For the text-containing cell, return its midpoint in [x, y] coordinate format. 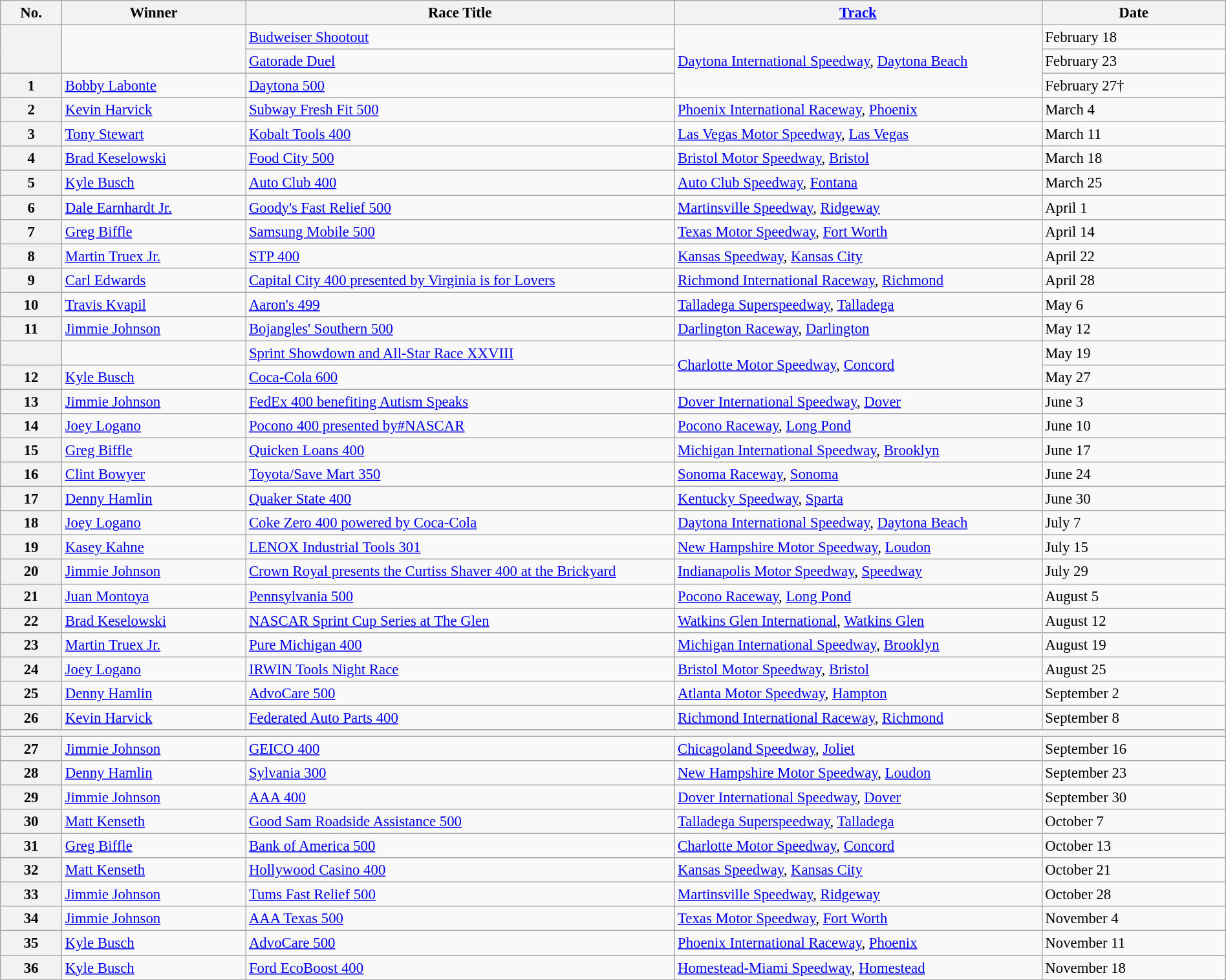
10 [31, 304]
Tony Stewart [153, 134]
February 27† [1134, 86]
September 2 [1134, 694]
Kentucky Speedway, Sparta [858, 499]
36 [31, 968]
Tums Fast Relief 500 [460, 895]
August 12 [1134, 621]
IRWIN Tools Night Race [460, 669]
3 [31, 134]
September 30 [1134, 798]
Coke Zero 400 powered by Coca-Cola [460, 523]
26 [31, 718]
18 [31, 523]
March 18 [1134, 158]
October 13 [1134, 846]
29 [31, 798]
July 15 [1134, 548]
30 [31, 822]
17 [31, 499]
November 18 [1134, 968]
15 [31, 451]
21 [31, 596]
GEICO 400 [460, 749]
AAA Texas 500 [460, 919]
12 [31, 378]
Bank of America 500 [460, 846]
Travis Kvapil [153, 304]
Carl Edwards [153, 280]
31 [31, 846]
Capital City 400 presented by Virginia is for Lovers [460, 280]
Chicagoland Speedway, Joliet [858, 749]
Ford EcoBoost 400 [460, 968]
October 28 [1134, 895]
1 [31, 86]
May 27 [1134, 378]
19 [31, 548]
9 [31, 280]
Auto Club 400 [460, 183]
Juan Montoya [153, 596]
Samsung Mobile 500 [460, 231]
Kasey Kahne [153, 548]
Darlington Raceway, Darlington [858, 329]
STP 400 [460, 256]
Pocono 400 presented by#NASCAR [460, 426]
AAA 400 [460, 798]
Dale Earnhardt Jr. [153, 208]
August 25 [1134, 669]
Daytona 500 [460, 86]
16 [31, 474]
Sonoma Raceway, Sonoma [858, 474]
Bojangles' Southern 500 [460, 329]
Federated Auto Parts 400 [460, 718]
Food City 500 [460, 158]
NASCAR Sprint Cup Series at The Glen [460, 621]
Goody's Fast Relief 500 [460, 208]
Sylvania 300 [460, 773]
Bobby Labonte [153, 86]
Track [858, 13]
20 [31, 572]
Quaker State 400 [460, 499]
Hollywood Casino 400 [460, 870]
March 4 [1134, 110]
Las Vegas Motor Speedway, Las Vegas [858, 134]
Watkins Glen International, Watkins Glen [858, 621]
FedEx 400 benefiting Autism Speaks [460, 401]
34 [31, 919]
November 4 [1134, 919]
November 11 [1134, 943]
Aaron's 499 [460, 304]
July 7 [1134, 523]
August 19 [1134, 644]
April 28 [1134, 280]
August 5 [1134, 596]
September 8 [1134, 718]
April 22 [1134, 256]
March 11 [1134, 134]
Date [1134, 13]
Pure Michigan 400 [460, 644]
February 18 [1134, 37]
April 1 [1134, 208]
June 10 [1134, 426]
22 [31, 621]
Race Title [460, 13]
June 24 [1134, 474]
11 [31, 329]
Budweiser Shootout [460, 37]
March 25 [1134, 183]
32 [31, 870]
May 19 [1134, 353]
February 23 [1134, 61]
4 [31, 158]
September 23 [1134, 773]
25 [31, 694]
June 17 [1134, 451]
Gatorade Duel [460, 61]
Indianapolis Motor Speedway, Speedway [858, 572]
LENOX Industrial Tools 301 [460, 548]
7 [31, 231]
July 29 [1134, 572]
Kobalt Tools 400 [460, 134]
24 [31, 669]
5 [31, 183]
October 7 [1134, 822]
Toyota/Save Mart 350 [460, 474]
14 [31, 426]
Winner [153, 13]
8 [31, 256]
April 14 [1134, 231]
Sprint Showdown and All-Star Race XXVIII [460, 353]
28 [31, 773]
October 21 [1134, 870]
13 [31, 401]
No. [31, 13]
35 [31, 943]
May 12 [1134, 329]
2 [31, 110]
May 6 [1134, 304]
Crown Royal presents the Curtiss Shaver 400 at the Brickyard [460, 572]
Coca-Cola 600 [460, 378]
Homestead-Miami Speedway, Homestead [858, 968]
Atlanta Motor Speedway, Hampton [858, 694]
Quicken Loans 400 [460, 451]
Pennsylvania 500 [460, 596]
6 [31, 208]
June 30 [1134, 499]
September 16 [1134, 749]
33 [31, 895]
Subway Fresh Fit 500 [460, 110]
June 3 [1134, 401]
27 [31, 749]
Good Sam Roadside Assistance 500 [460, 822]
23 [31, 644]
Auto Club Speedway, Fontana [858, 183]
Clint Bowyer [153, 474]
